Scan for the cell matching the given text and deliver its [X, Y] coordinate at center. 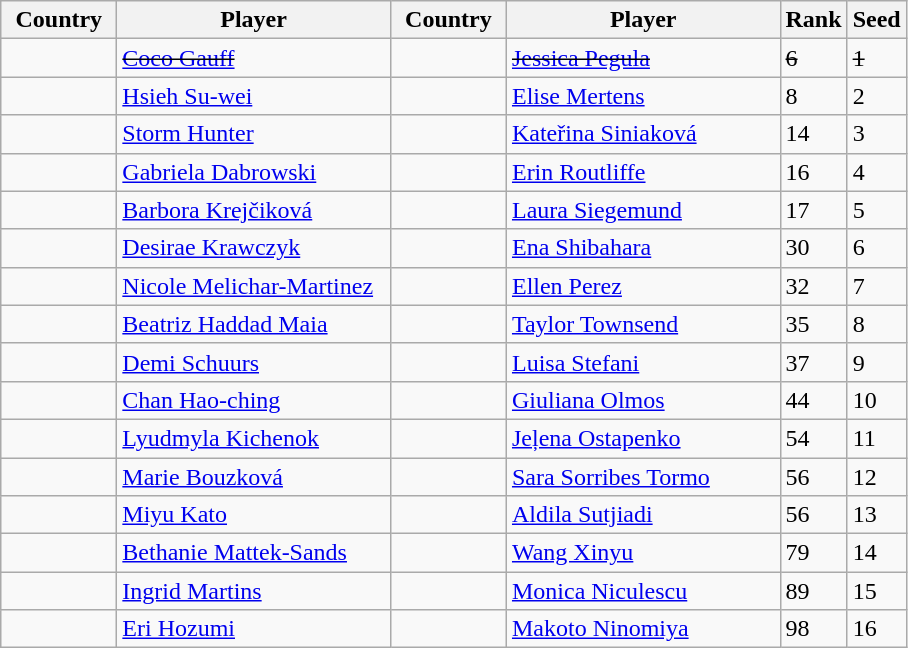
89 [814, 591]
Elise Mertens [643, 96]
37 [814, 362]
54 [814, 438]
79 [814, 553]
Erin Routliffe [643, 172]
Laura Siegemund [643, 210]
11 [876, 438]
Seed [876, 20]
Beatriz Haddad Maia [254, 324]
12 [876, 477]
9 [876, 362]
30 [814, 248]
Gabriela Dabrowski [254, 172]
Hsieh Su-wei [254, 96]
15 [876, 591]
Taylor Townsend [643, 324]
Wang Xinyu [643, 553]
Jessica Pegula [643, 58]
Barbora Krejčiková [254, 210]
Chan Hao-ching [254, 400]
Giuliana Olmos [643, 400]
Sara Sorribes Tormo [643, 477]
Marie Bouzková [254, 477]
Monica Niculescu [643, 591]
Aldila Sutjiadi [643, 515]
5 [876, 210]
Coco Gauff [254, 58]
13 [876, 515]
Bethanie Mattek-Sands [254, 553]
Luisa Stefani [643, 362]
Nicole Melichar-Martinez [254, 286]
Ingrid Martins [254, 591]
Lyudmyla Kichenok [254, 438]
Kateřina Siniaková [643, 134]
3 [876, 134]
Makoto Ninomiya [643, 629]
44 [814, 400]
10 [876, 400]
2 [876, 96]
Desirae Krawczyk [254, 248]
Rank [814, 20]
32 [814, 286]
1 [876, 58]
Ellen Perez [643, 286]
17 [814, 210]
35 [814, 324]
4 [876, 172]
Miyu Kato [254, 515]
Demi Schuurs [254, 362]
Storm Hunter [254, 134]
Ena Shibahara [643, 248]
Jeļena Ostapenko [643, 438]
7 [876, 286]
98 [814, 629]
Eri Hozumi [254, 629]
